Extract the [x, y] coordinate from the center of the cell holding the provided text.  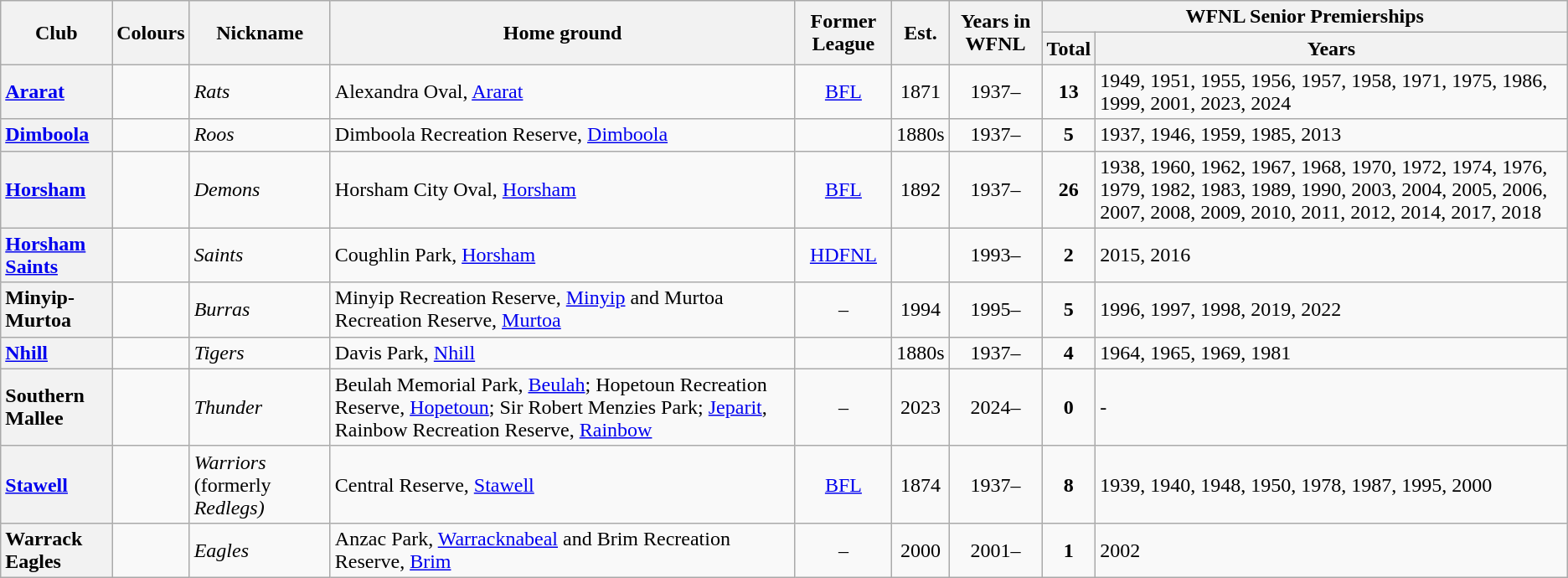
- [1332, 407]
Years [1332, 49]
Anzac Park, Warracknabeal and Brim Recreation Reserve, Brim [563, 550]
Stawell [57, 484]
Horsham Saints [57, 255]
Thunder [260, 407]
0 [1069, 407]
26 [1069, 189]
Nickname [260, 33]
Dimboola Recreation Reserve, Dimboola [563, 135]
WFNL Senior Premierships [1305, 17]
Alexandra Oval, Ararat [563, 92]
2 [1069, 255]
Colours [151, 33]
1996, 1997, 1998, 2019, 2022 [1332, 310]
Southern Mallee [57, 407]
Eagles [260, 550]
1 [1069, 550]
Tigers [260, 353]
1964, 1965, 1969, 1981 [1332, 353]
Dimboola [57, 135]
Demons [260, 189]
1949, 1951, 1955, 1956, 1957, 1958, 1971, 1975, 1986, 1999, 2001, 2023, 2024 [1332, 92]
1939, 1940, 1948, 1950, 1978, 1987, 1995, 2000 [1332, 484]
13 [1069, 92]
Rats [260, 92]
Horsham City Oval, Horsham [563, 189]
Former League [843, 33]
Beulah Memorial Park, Beulah; Hopetoun Recreation Reserve, Hopetoun; Sir Robert Menzies Park; Jeparit, Rainbow Recreation Reserve, Rainbow [563, 407]
Saints [260, 255]
1937, 1946, 1959, 1985, 2013 [1332, 135]
Central Reserve, Stawell [563, 484]
1874 [921, 484]
Total [1069, 49]
Warrack Eagles [57, 550]
Est. [921, 33]
Burras [260, 310]
2001– [995, 550]
Years in WFNL [995, 33]
8 [1069, 484]
1993– [995, 255]
Coughlin Park, Horsham [563, 255]
4 [1069, 353]
1994 [921, 310]
Davis Park, Nhill [563, 353]
2000 [921, 550]
Home ground [563, 33]
Nhill [57, 353]
2023 [921, 407]
1871 [921, 92]
Club [57, 33]
Minyip Recreation Reserve, Minyip and Murtoa Recreation Reserve, Murtoa [563, 310]
Ararat [57, 92]
Warriors (formerly Redlegs) [260, 484]
1892 [921, 189]
Horsham [57, 189]
Minyip-Murtoa [57, 310]
HDFNL [843, 255]
2002 [1332, 550]
1995– [995, 310]
2024– [995, 407]
Roos [260, 135]
2015, 2016 [1332, 255]
